From the cell containing the given text, extract its center point as (x, y) coordinate. 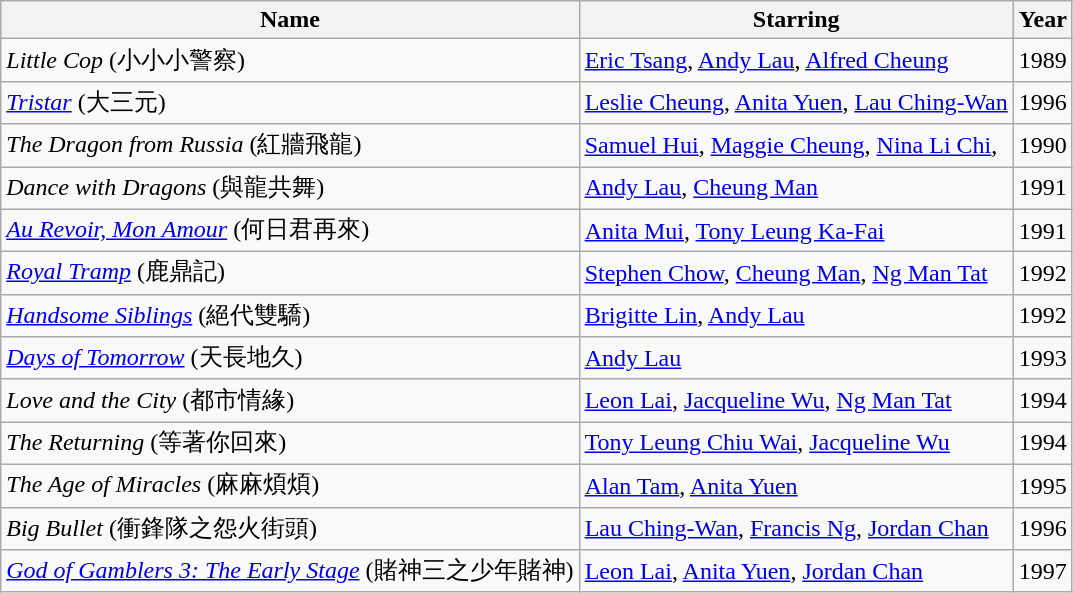
The Returning (等著你回來) (290, 444)
Leon Lai, Anita Yuen, Jordan Chan (796, 572)
The Age of Miracles (麻麻煩煩) (290, 486)
God of Gamblers 3: The Early Stage (賭神三之少年賭神) (290, 572)
Au Revoir, Mon Amour (何日君再來) (290, 230)
Handsome Siblings (絕代雙驕) (290, 316)
Stephen Chow, Cheung Man, Ng Man Tat (796, 274)
1995 (1042, 486)
Tony Leung Chiu Wai, Jacqueline Wu (796, 444)
The Dragon from Russia (紅牆飛龍) (290, 146)
Lau Ching-Wan, Francis Ng, Jordan Chan (796, 528)
Anita Mui, Tony Leung Ka-Fai (796, 230)
Eric Tsang, Andy Lau, Alfred Cheung (796, 60)
Starring (796, 20)
Alan Tam, Anita Yuen (796, 486)
Year (1042, 20)
Little Cop (小小小警察) (290, 60)
Andy Lau, Cheung Man (796, 188)
Royal Tramp (鹿鼎記) (290, 274)
Andy Lau (796, 358)
Leon Lai, Jacqueline Wu, Ng Man Tat (796, 400)
Brigitte Lin, Andy Lau (796, 316)
Samuel Hui, Maggie Cheung, Nina Li Chi, (796, 146)
Leslie Cheung, Anita Yuen, Lau Ching-Wan (796, 102)
Tristar (大三元) (290, 102)
1990 (1042, 146)
Dance with Dragons (與龍共舞) (290, 188)
Love and the City (都市情緣) (290, 400)
1989 (1042, 60)
Days of Tomorrow (天長地久) (290, 358)
Big Bullet (衝鋒隊之怨火街頭) (290, 528)
1997 (1042, 572)
1993 (1042, 358)
Name (290, 20)
